Output the [x, y] coordinate of the center of the cell containing the given text.  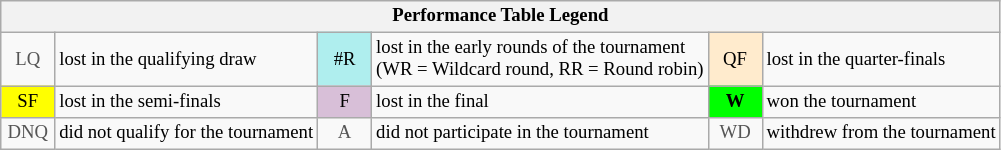
lost in the early rounds of the tournament(WR = Wildcard round, RR = Round robin) [540, 60]
W [735, 102]
DNQ [28, 134]
F [345, 102]
WD [735, 134]
lost in the semi-finals [186, 102]
QF [735, 60]
did not qualify for the tournament [186, 134]
A [345, 134]
lost in the qualifying draw [186, 60]
lost in the final [540, 102]
won the tournament [881, 102]
SF [28, 102]
Performance Table Legend [500, 16]
did not participate in the tournament [540, 134]
#R [345, 60]
withdrew from the tournament [881, 134]
LQ [28, 60]
lost in the quarter-finals [881, 60]
